Determine the [x, y] coordinate at the center of the cell enclosing the given text.  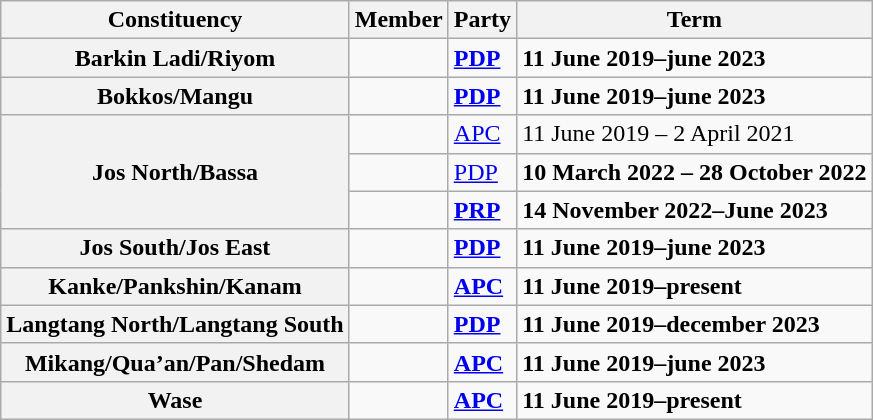
Party [482, 20]
Wase [175, 400]
Barkin Ladi/Riyom [175, 58]
Mikang/Qua’an/Pan/Shedam [175, 362]
Term [694, 20]
Bokkos/Mangu [175, 96]
Constituency [175, 20]
Member [398, 20]
14 November 2022–June 2023 [694, 210]
Kanke/Pankshin/Kanam [175, 286]
11 June 2019–december 2023 [694, 324]
PRP [482, 210]
Langtang North/Langtang South [175, 324]
Jos North/Bassa [175, 172]
10 March 2022 – 28 October 2022 [694, 172]
11 June 2019 – 2 April 2021 [694, 134]
Jos South/Jos East [175, 248]
